Pinpoint the cell where the given text exists, returning its [x, y] midpoint coordinate. 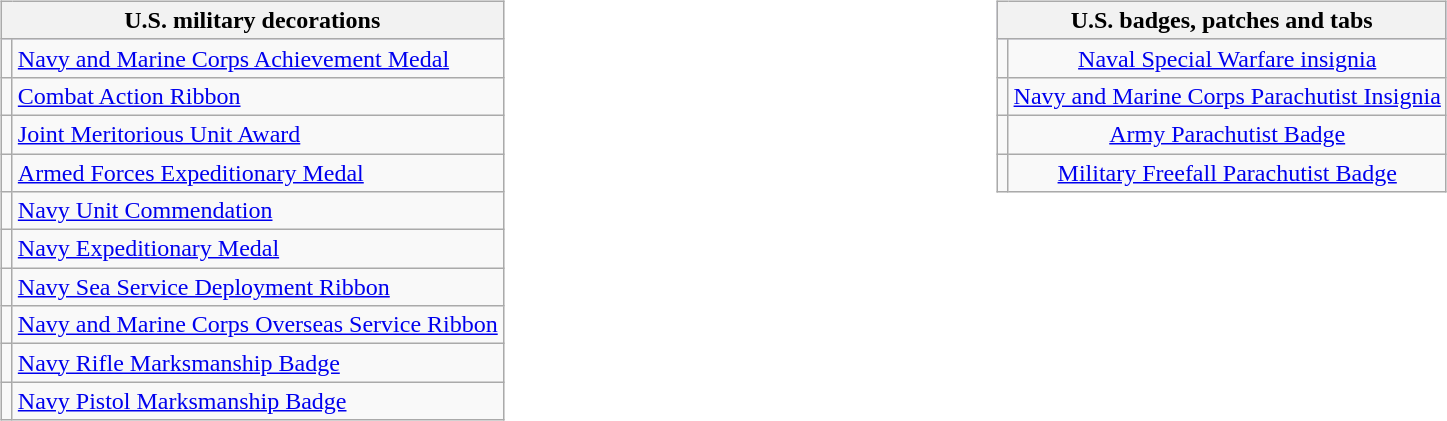
Navy and Marine Corps Overseas Service Ribbon [258, 325]
Navy and Marine Corps Achievement Medal [258, 58]
Armed Forces Expeditionary Medal [258, 173]
Navy and Marine Corps Parachutist Insignia [1227, 96]
U.S. military decorations [252, 20]
U.S. badges, patches and tabs [1222, 20]
Naval Special Warfare insignia [1227, 58]
Combat Action Ribbon [258, 96]
Joint Meritorious Unit Award [258, 134]
Navy Rifle Marksmanship Badge [258, 363]
Navy Expeditionary Medal [258, 249]
Navy Sea Service Deployment Ribbon [258, 287]
Navy Unit Commendation [258, 211]
Army Parachutist Badge [1227, 134]
Navy Pistol Marksmanship Badge [258, 401]
Military Freefall Parachutist Badge [1227, 173]
